For the text-containing cell, return its midpoint in (X, Y) coordinate format. 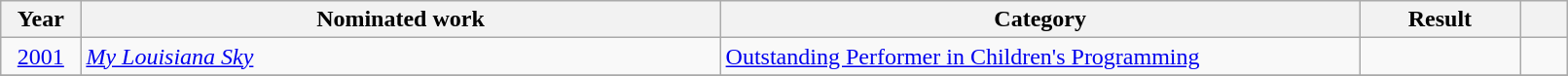
Result (1440, 19)
Nominated work (401, 19)
Outstanding Performer in Children's Programming (1039, 57)
My Louisiana Sky (401, 57)
Category (1039, 19)
Year (41, 19)
2001 (41, 57)
